Scan for the cell matching the given text and deliver its [X, Y] coordinate at center. 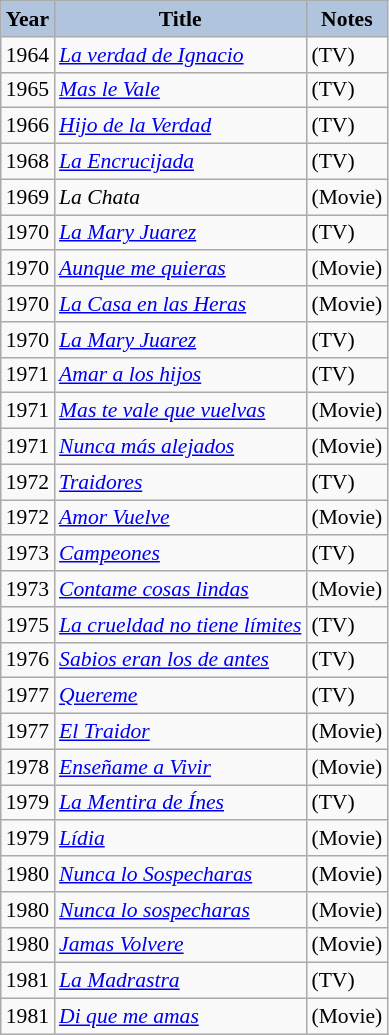
1969 [28, 197]
Mas le Vale [180, 90]
Amor Vuelve [180, 518]
Contame cosas lindas [180, 589]
1976 [28, 660]
Mas te vale que vuelvas [180, 411]
Nunca más alejados [180, 447]
Sabios eran los de antes [180, 660]
Nunca lo Sospecharas [180, 874]
1965 [28, 90]
Year [28, 19]
Nunca lo sospecharas [180, 910]
1975 [28, 625]
Di que me amas [180, 1017]
Hijo de la Verdad [180, 126]
La Casa en las Heras [180, 304]
Traidores [180, 482]
La crueldad no tiene límites [180, 625]
Jamas Volvere [180, 945]
Title [180, 19]
Quereme [180, 696]
1978 [28, 767]
Enseñame a Vivir [180, 767]
Campeones [180, 554]
La Chata [180, 197]
La Encrucijada [180, 162]
El Traidor [180, 732]
Amar a los hijos [180, 375]
1964 [28, 55]
1968 [28, 162]
Notes [346, 19]
La verdad de Ignacio [180, 55]
La Madrastra [180, 981]
Aunque me quieras [180, 269]
1966 [28, 126]
La Mentira de Ínes [180, 803]
Lídia [180, 839]
